Capture the cell that displays the provided text and extract its [X, Y] central coordinate. 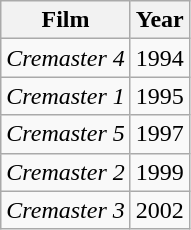
Cremaster 1 [66, 96]
Film [66, 20]
2002 [160, 210]
1997 [160, 134]
1999 [160, 172]
Cremaster 3 [66, 210]
Year [160, 20]
1994 [160, 58]
1995 [160, 96]
Cremaster 5 [66, 134]
Cremaster 4 [66, 58]
Cremaster 2 [66, 172]
